Scan for the cell matching the given text and deliver its (x, y) coordinate at center. 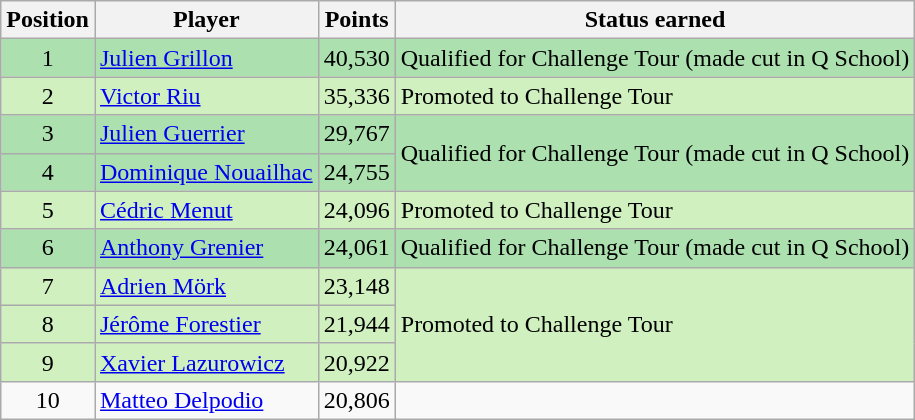
6 (48, 248)
4 (48, 172)
40,530 (356, 58)
20,922 (356, 362)
Player (206, 20)
Dominique Nouailhac (206, 172)
Status earned (654, 20)
24,755 (356, 172)
29,767 (356, 134)
24,096 (356, 210)
Victor Riu (206, 96)
10 (48, 400)
Jérôme Forestier (206, 324)
21,944 (356, 324)
8 (48, 324)
24,061 (356, 248)
3 (48, 134)
Adrien Mörk (206, 286)
5 (48, 210)
Anthony Grenier (206, 248)
Julien Grillon (206, 58)
Julien Guerrier (206, 134)
20,806 (356, 400)
Points (356, 20)
35,336 (356, 96)
23,148 (356, 286)
7 (48, 286)
2 (48, 96)
1 (48, 58)
9 (48, 362)
Cédric Menut (206, 210)
Position (48, 20)
Matteo Delpodio (206, 400)
Xavier Lazurowicz (206, 362)
